From the cell containing the given text, extract its center point as (x, y) coordinate. 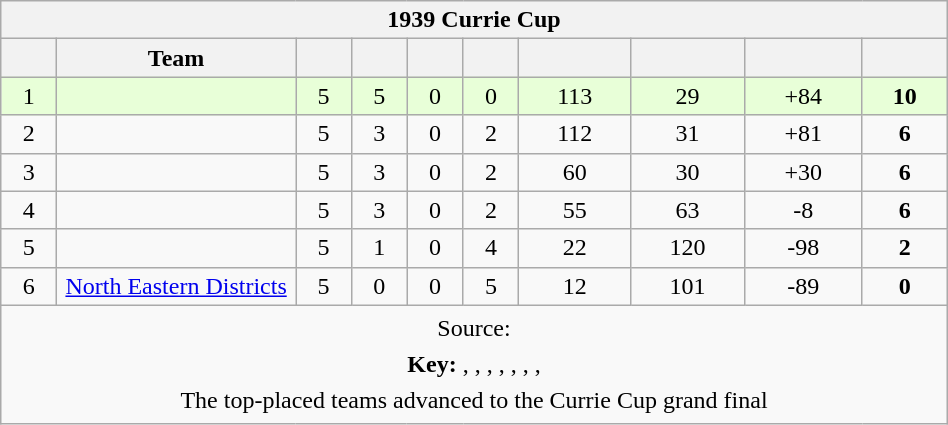
22 (575, 248)
31 (688, 134)
55 (575, 210)
60 (575, 172)
Source: Key: , , , , , , , The top-placed teams advanced to the Currie Cup grand final (474, 364)
12 (575, 286)
120 (688, 248)
10 (904, 96)
+84 (803, 96)
113 (575, 96)
+81 (803, 134)
-89 (803, 286)
+30 (803, 172)
1939 Currie Cup (474, 20)
101 (688, 286)
30 (688, 172)
-8 (803, 210)
63 (688, 210)
29 (688, 96)
North Eastern Districts (176, 286)
112 (575, 134)
Team (176, 58)
-98 (803, 248)
